Scan for the cell matching the given text and deliver its (x, y) coordinate at center. 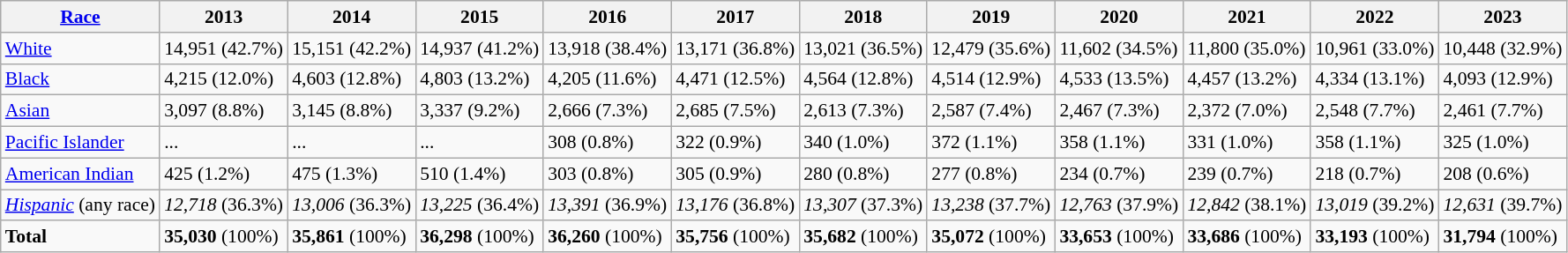
36,298 (100%) (480, 237)
35,756 (100%) (735, 237)
2020 (1118, 17)
2021 (1247, 17)
2,685 (7.5%) (735, 111)
4,471 (12.5%) (735, 79)
12,631 (39.7%) (1503, 205)
15,151 (42.2%) (351, 48)
2015 (480, 17)
4,457 (13.2%) (1247, 79)
3,097 (8.8%) (224, 111)
2014 (351, 17)
Pacific Islander (80, 143)
Race (80, 17)
277 (0.8%) (991, 174)
3,145 (8.8%) (351, 111)
31,794 (100%) (1503, 237)
12,479 (35.6%) (991, 48)
13,391 (36.9%) (607, 205)
208 (0.6%) (1503, 174)
303 (0.8%) (607, 174)
14,951 (42.7%) (224, 48)
308 (0.8%) (607, 143)
239 (0.7%) (1247, 174)
11,602 (34.5%) (1118, 48)
2022 (1374, 17)
331 (1.0%) (1247, 143)
2013 (224, 17)
13,019 (39.2%) (1374, 205)
322 (0.9%) (735, 143)
13,918 (38.4%) (607, 48)
2019 (991, 17)
305 (0.9%) (735, 174)
2,548 (7.7%) (1374, 111)
4,564 (12.8%) (862, 79)
10,448 (32.9%) (1503, 48)
2,467 (7.3%) (1118, 111)
340 (1.0%) (862, 143)
325 (1.0%) (1503, 143)
14,937 (41.2%) (480, 48)
33,686 (100%) (1247, 237)
475 (1.3%) (351, 174)
510 (1.4%) (480, 174)
4,334 (13.1%) (1374, 79)
2,372 (7.0%) (1247, 111)
4,603 (12.8%) (351, 79)
White (80, 48)
36,260 (100%) (607, 237)
35,030 (100%) (224, 237)
33,653 (100%) (1118, 237)
35,682 (100%) (862, 237)
35,861 (100%) (351, 237)
2018 (862, 17)
33,193 (100%) (1374, 237)
2017 (735, 17)
Total (80, 237)
Hispanic (any race) (80, 205)
13,176 (36.8%) (735, 205)
12,718 (36.3%) (224, 205)
2,587 (7.4%) (991, 111)
2016 (607, 17)
Black (80, 79)
4,803 (13.2%) (480, 79)
3,337 (9.2%) (480, 111)
2,613 (7.3%) (862, 111)
2,461 (7.7%) (1503, 111)
12,763 (37.9%) (1118, 205)
4,514 (12.9%) (991, 79)
2,666 (7.3%) (607, 111)
12,842 (38.1%) (1247, 205)
2023 (1503, 17)
13,307 (37.3%) (862, 205)
280 (0.8%) (862, 174)
13,225 (36.4%) (480, 205)
13,021 (36.5%) (862, 48)
4,093 (12.9%) (1503, 79)
4,215 (12.0%) (224, 79)
American Indian (80, 174)
4,533 (13.5%) (1118, 79)
425 (1.2%) (224, 174)
372 (1.1%) (991, 143)
234 (0.7%) (1118, 174)
10,961 (33.0%) (1374, 48)
Asian (80, 111)
11,800 (35.0%) (1247, 48)
218 (0.7%) (1374, 174)
13,171 (36.8%) (735, 48)
35,072 (100%) (991, 237)
13,238 (37.7%) (991, 205)
13,006 (36.3%) (351, 205)
4,205 (11.6%) (607, 79)
